Output the (X, Y) coordinate of the center of the cell containing the given text.  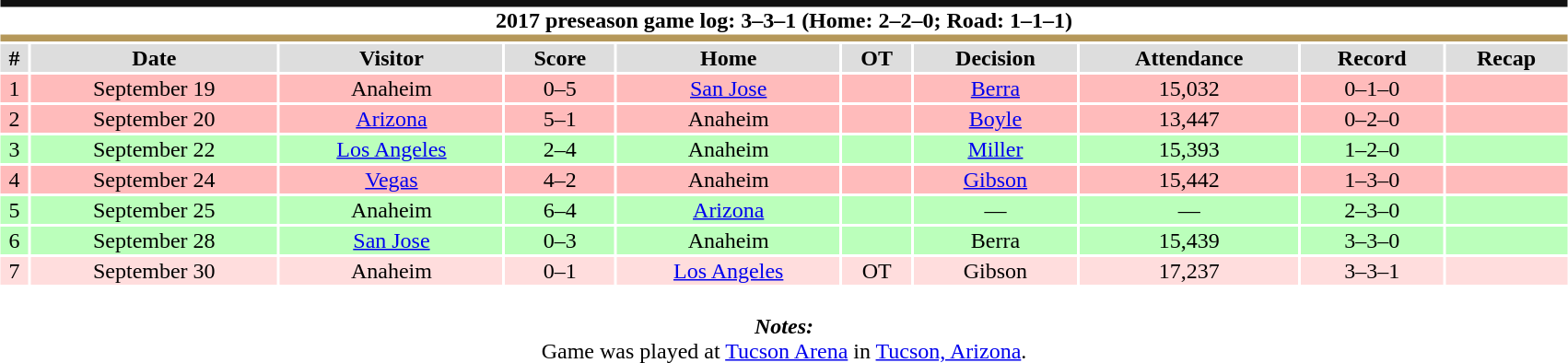
Miller (995, 149)
3–3–1 (1373, 271)
3 (15, 149)
6 (15, 240)
0–2–0 (1373, 119)
September 20 (154, 119)
15,032 (1189, 88)
1 (15, 88)
3–3–0 (1373, 240)
Date (154, 58)
13,447 (1189, 119)
0–1–0 (1373, 88)
15,393 (1189, 149)
1–3–0 (1373, 180)
September 22 (154, 149)
Score (560, 58)
7 (15, 271)
5 (15, 210)
September 24 (154, 180)
5–1 (560, 119)
# (15, 58)
Record (1373, 58)
0–5 (560, 88)
15,442 (1189, 180)
Vegas (392, 180)
Boyle (995, 119)
4–2 (560, 180)
2 (15, 119)
2–3–0 (1373, 210)
0–3 (560, 240)
15,439 (1189, 240)
Visitor (392, 58)
1–2–0 (1373, 149)
0–1 (560, 271)
September 30 (154, 271)
Home (729, 58)
17,237 (1189, 271)
September 28 (154, 240)
4 (15, 180)
Attendance (1189, 58)
2017 preseason game log: 3–3–1 (Home: 2–2–0; Road: 1–1–1) (784, 20)
2–4 (560, 149)
Decision (995, 58)
September 19 (154, 88)
6–4 (560, 210)
Recap (1506, 58)
September 25 (154, 210)
